Return the (x, y) coordinate for the center point of the cell that contains the specified text.  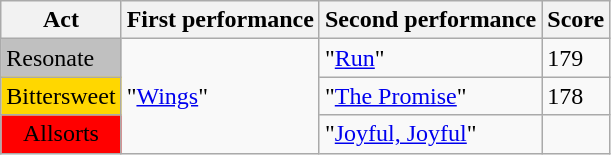
"Wings" (220, 96)
"Run" (430, 58)
179 (576, 58)
Bittersweet (61, 96)
Second performance (430, 20)
"Joyful, Joyful" (430, 134)
"The Promise" (430, 96)
Act (61, 20)
First performance (220, 20)
Allsorts (61, 134)
Score (576, 20)
Resonate (61, 58)
178 (576, 96)
